Locate the cell with the specified text and output its (x, y) center coordinate. 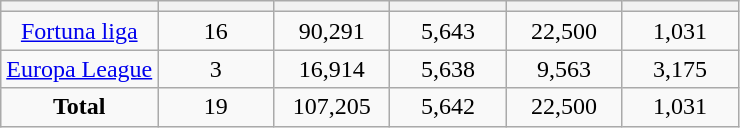
5,643 (448, 31)
3 (216, 69)
107,205 (332, 107)
19 (216, 107)
16,914 (332, 69)
5,638 (448, 69)
Fortuna liga (80, 31)
90,291 (332, 31)
16 (216, 31)
9,563 (564, 69)
Total (80, 107)
Europa League (80, 69)
3,175 (680, 69)
5,642 (448, 107)
